Output the [X, Y] coordinate of the center of the cell containing the given text.  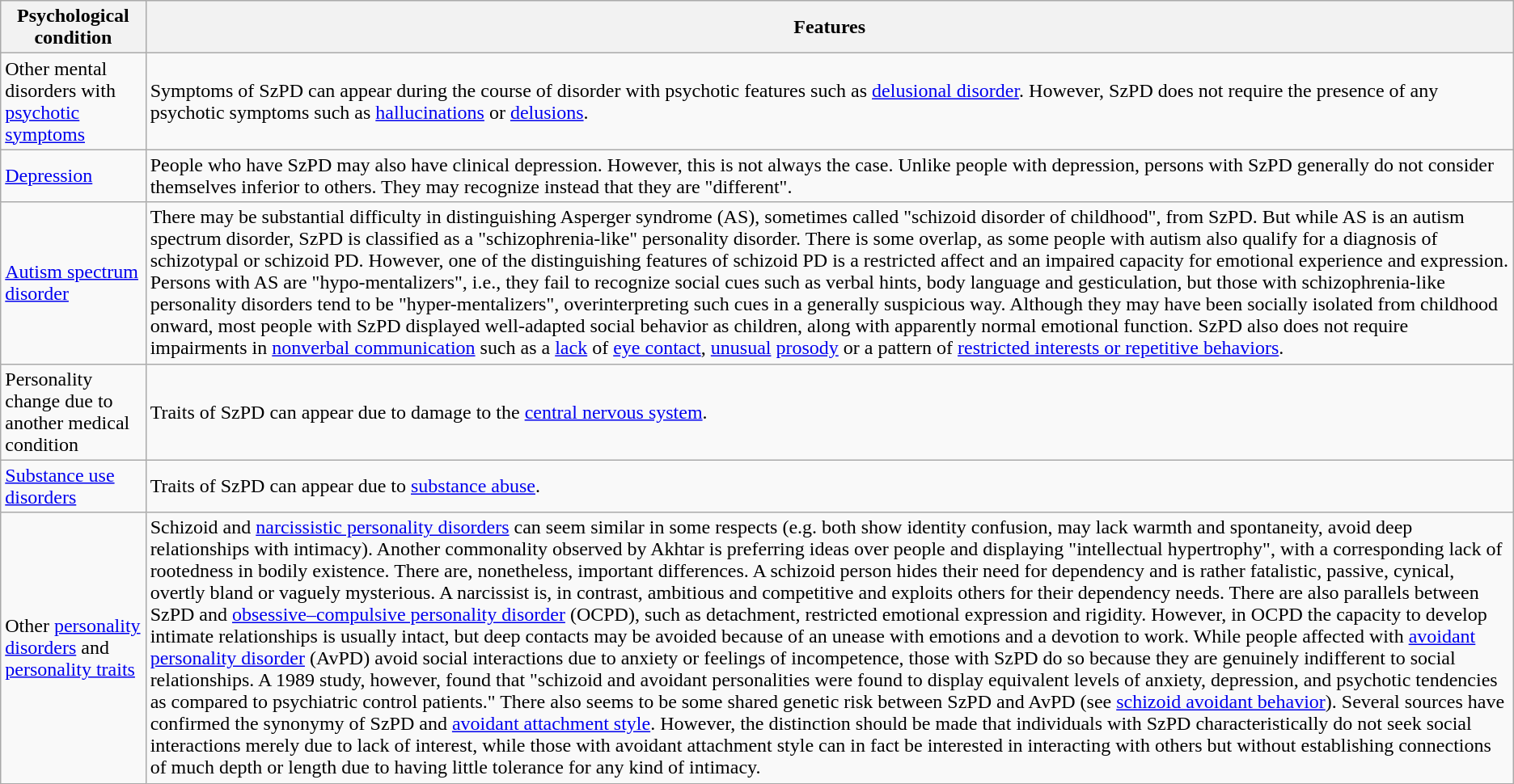
Substance use disorders [73, 487]
Features [830, 27]
Traits of SzPD can appear due to substance abuse. [830, 487]
Depression [73, 176]
Traits of SzPD can appear due to damage to the central nervous system. [830, 412]
Psychological condition [73, 27]
Other personality disorders and personality traits [73, 648]
Autism spectrum disorder [73, 283]
Personality change due to another medical condition [73, 412]
Other mental disorders with psychotic symptoms [73, 102]
